Search for the cell housing the specified text and yield its (X, Y) center coordinate. 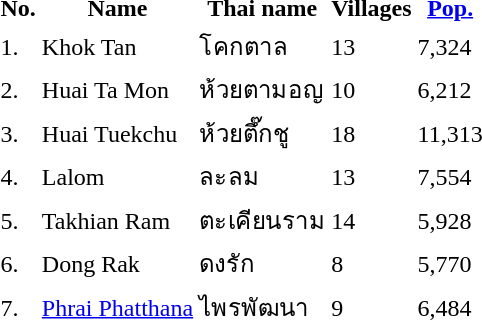
18 (372, 133)
Huai Tuekchu (117, 133)
ตะเคียนราม (262, 220)
Lalom (117, 176)
โคกตาล (262, 46)
Khok Tan (117, 46)
14 (372, 220)
ดงรัก (262, 264)
ละลม (262, 176)
ห้วยตึ๊กชู (262, 133)
Takhian Ram (117, 220)
Dong Rak (117, 264)
10 (372, 90)
8 (372, 264)
Huai Ta Mon (117, 90)
ห้วยตามอญ (262, 90)
